For the text-containing cell, return its midpoint in [x, y] coordinate format. 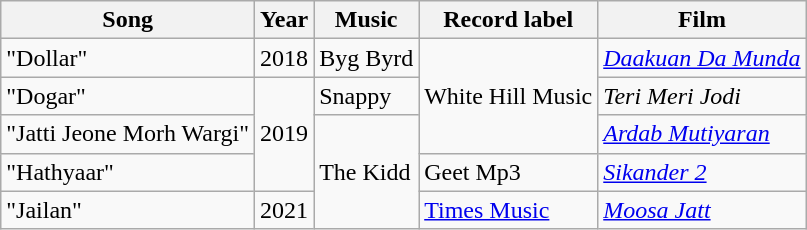
"Jailan" [128, 210]
Music [366, 20]
Year [284, 20]
Snappy [366, 96]
2021 [284, 210]
The Kidd [366, 172]
Record label [508, 20]
Song [128, 20]
"Hathyaar" [128, 172]
"Dollar" [128, 58]
Geet Mp3 [508, 172]
Film [702, 20]
Byg Byrd [366, 58]
Ardab Mutiyaran [702, 134]
"Dogar" [128, 96]
Moosa Jatt [702, 210]
2019 [284, 134]
Teri Meri Jodi [702, 96]
Sikander 2 [702, 172]
2018 [284, 58]
"Jatti Jeone Morh Wargi" [128, 134]
Times Music [508, 210]
Daakuan Da Munda [702, 58]
White Hill Music [508, 96]
